Identify which cell holds the provided text, then report its [x, y] central coordinate. 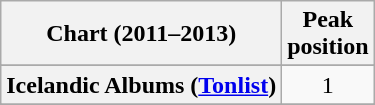
Icelandic Albums (Tonlist) [142, 85]
Peak position [328, 34]
1 [328, 85]
Chart (2011–2013) [142, 34]
